Scan for the cell matching the given text and deliver its [X, Y] coordinate at center. 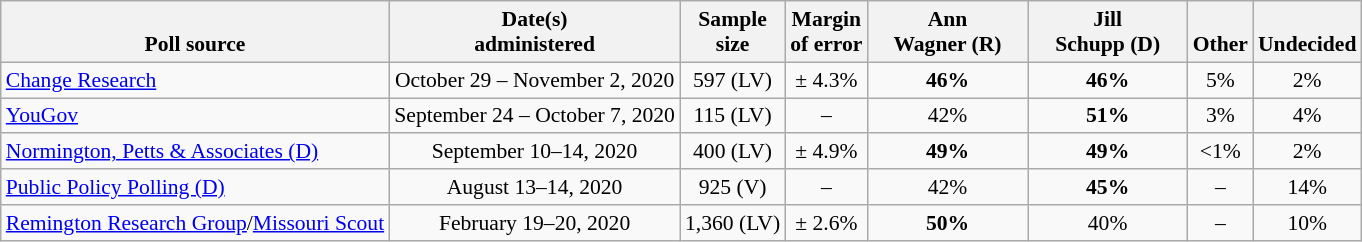
Change Research [195, 80]
400 (LV) [732, 152]
Poll source [195, 32]
4% [1307, 116]
September 24 – October 7, 2020 [534, 116]
40% [1108, 223]
<1% [1220, 152]
14% [1307, 187]
February 19–20, 2020 [534, 223]
597 (LV) [732, 80]
October 29 – November 2, 2020 [534, 80]
Undecided [1307, 32]
1,360 (LV) [732, 223]
August 13–14, 2020 [534, 187]
3% [1220, 116]
Other [1220, 32]
Normington, Petts & Associates (D) [195, 152]
Marginof error [826, 32]
925 (V) [732, 187]
± 2.6% [826, 223]
50% [947, 223]
AnnWagner (R) [947, 32]
JillSchupp (D) [1108, 32]
5% [1220, 80]
51% [1108, 116]
Remington Research Group/Missouri Scout [195, 223]
45% [1108, 187]
10% [1307, 223]
September 10–14, 2020 [534, 152]
YouGov [195, 116]
Samplesize [732, 32]
Date(s)administered [534, 32]
± 4.3% [826, 80]
± 4.9% [826, 152]
Public Policy Polling (D) [195, 187]
115 (LV) [732, 116]
